Pinpoint the cell where the given text exists, returning its (x, y) midpoint coordinate. 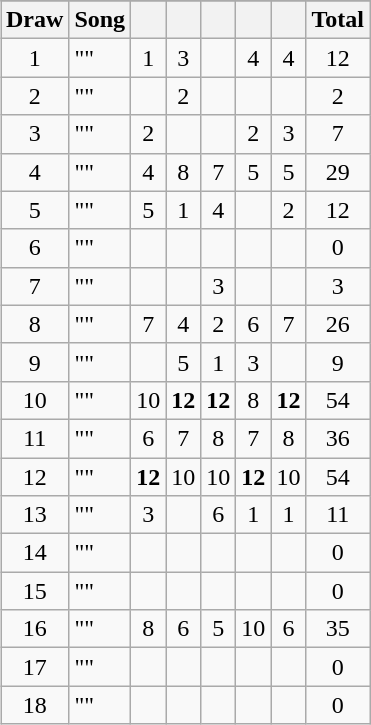
15 (34, 591)
26 (338, 324)
35 (338, 629)
Total (338, 20)
13 (34, 515)
Draw (34, 20)
36 (338, 438)
Song (100, 20)
18 (34, 705)
16 (34, 629)
14 (34, 553)
17 (34, 667)
29 (338, 172)
